For the text-containing cell, return its midpoint in [x, y] coordinate format. 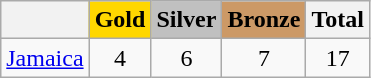
6 [186, 58]
4 [120, 58]
7 [264, 58]
17 [338, 58]
Jamaica [45, 58]
Bronze [264, 20]
Gold [120, 20]
Silver [186, 20]
Total [338, 20]
